Locate the cell with the specified text and output its [x, y] center coordinate. 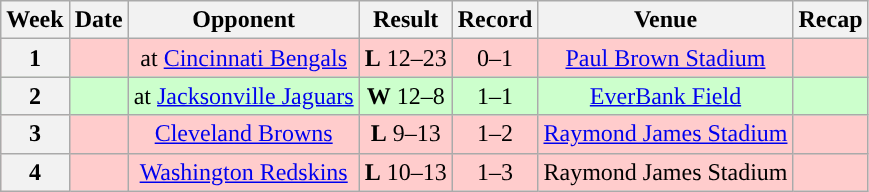
Washington Redskins [244, 172]
2 [35, 96]
0–1 [495, 58]
L 12–23 [406, 58]
Recap [830, 20]
Paul Brown Stadium [666, 58]
EverBank Field [666, 96]
Record [495, 20]
at Jacksonville Jaguars [244, 96]
1–3 [495, 172]
Venue [666, 20]
L 9–13 [406, 134]
Date [98, 20]
Result [406, 20]
4 [35, 172]
W 12–8 [406, 96]
Week [35, 20]
1–1 [495, 96]
1–2 [495, 134]
Cleveland Browns [244, 134]
Opponent [244, 20]
1 [35, 58]
at Cincinnati Bengals [244, 58]
3 [35, 134]
L 10–13 [406, 172]
